Identify which cell holds the provided text, then report its [X, Y] central coordinate. 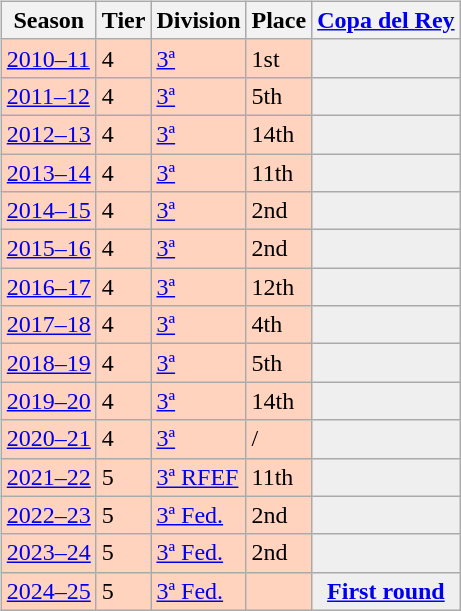
/ [279, 439]
Season [48, 20]
2010–11 [48, 58]
2014–15 [48, 211]
2012–13 [48, 134]
2018–19 [48, 363]
Place [279, 20]
Tier [124, 20]
12th [279, 287]
Division [198, 20]
2023–24 [48, 553]
2020–21 [48, 439]
2024–25 [48, 591]
4th [279, 325]
2017–18 [48, 325]
2011–12 [48, 96]
3ª RFEF [198, 477]
2021–22 [48, 477]
2019–20 [48, 401]
2015–16 [48, 249]
2022–23 [48, 515]
2016–17 [48, 287]
Copa del Rey [386, 20]
First round [386, 591]
2013–14 [48, 173]
1st [279, 58]
